Provide the [x, y] coordinate of the cell's center where the given text is located.  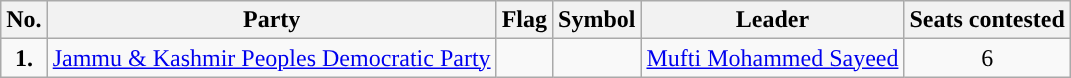
Mufti Mohammed Sayeed [772, 58]
Seats contested [987, 20]
Flag [524, 20]
Symbol [597, 20]
1. [24, 58]
Party [272, 20]
No. [24, 20]
6 [987, 58]
Jammu & Kashmir Peoples Democratic Party [272, 58]
Leader [772, 20]
